Provide the (X, Y) coordinate of the cell's center where the given text is located.  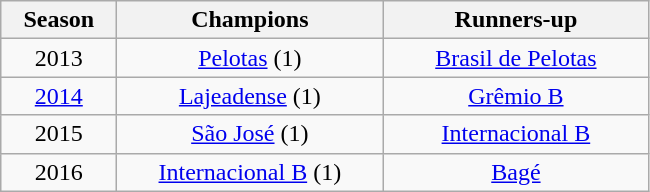
2015 (59, 134)
Season (59, 20)
Champions (250, 20)
2014 (59, 96)
Brasil de Pelotas (516, 58)
Grêmio B (516, 96)
São José (1) (250, 134)
Internacional B (516, 134)
Lajeadense (1) (250, 96)
Pelotas (1) (250, 58)
Internacional B (1) (250, 172)
2016 (59, 172)
2013 (59, 58)
Runners-up (516, 20)
Bagé (516, 172)
